Pinpoint the cell where the given text exists, returning its [X, Y] midpoint coordinate. 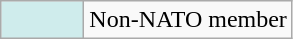
Non-NATO member [188, 20]
